From the cell containing the given text, extract its center point as (X, Y) coordinate. 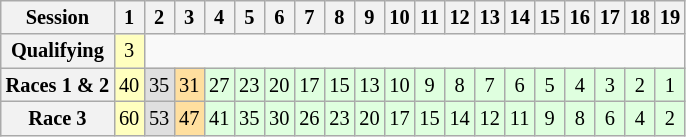
Session (58, 17)
16 (580, 17)
40 (129, 85)
Races 1 & 2 (58, 85)
53 (159, 118)
60 (129, 118)
Race 3 (58, 118)
19 (670, 17)
Qualifying (58, 51)
31 (189, 85)
47 (189, 118)
41 (219, 118)
18 (640, 17)
26 (309, 118)
30 (279, 118)
27 (219, 85)
